For the text-containing cell, return its midpoint in (X, Y) coordinate format. 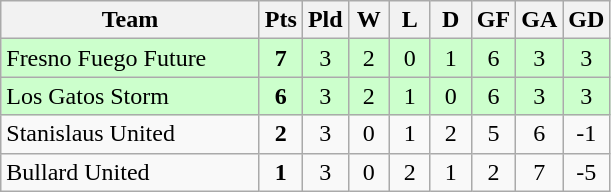
GA (540, 20)
5 (493, 134)
L (410, 20)
-5 (586, 172)
Pts (280, 20)
D (450, 20)
Bullard United (130, 172)
Los Gatos Storm (130, 96)
Fresno Fuego Future (130, 58)
W (368, 20)
-1 (586, 134)
GF (493, 20)
Stanislaus United (130, 134)
Team (130, 20)
Pld (325, 20)
GD (586, 20)
